Scan for the cell matching the given text and deliver its (X, Y) coordinate at center. 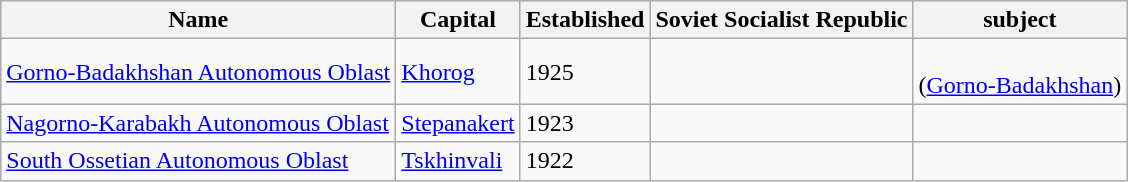
subject (1020, 20)
Khorog (458, 72)
1923 (585, 123)
(Gorno-Badakhshan) (1020, 72)
South Ossetian Autonomous Oblast (198, 161)
Stepanakert (458, 123)
Nagorno-Karabakh Autonomous Oblast (198, 123)
Tskhinvali (458, 161)
Capital (458, 20)
Gorno-Badakhshan Autonomous Oblast (198, 72)
1925 (585, 72)
Established (585, 20)
Soviet Socialist Republic (782, 20)
1922 (585, 161)
Name (198, 20)
